Identify which cell holds the provided text, then report its [x, y] central coordinate. 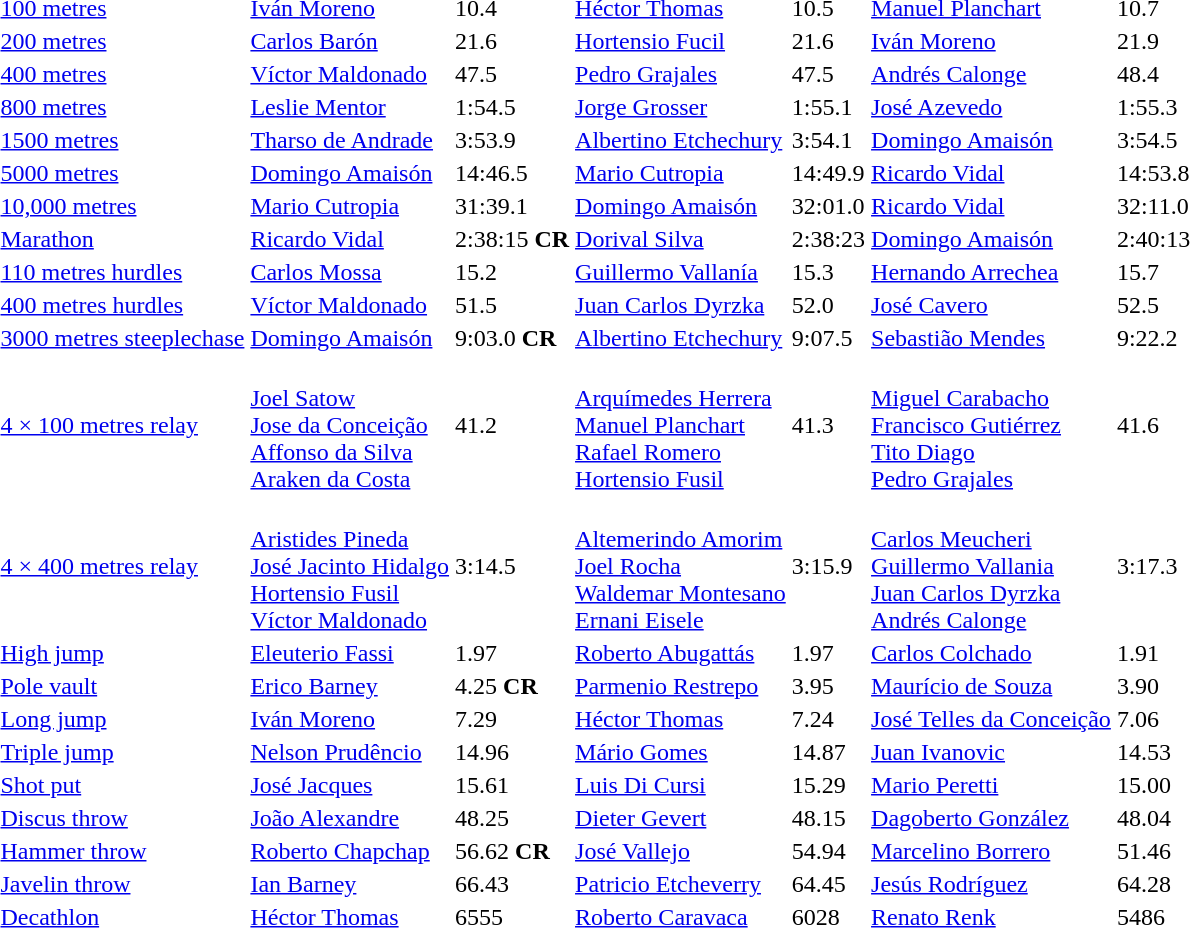
3:15.9 [828, 566]
José Telles da Conceição [992, 719]
Marcelino Borrero [992, 851]
3:54.1 [828, 140]
Guillermo Vallanía [681, 272]
3.95 [828, 686]
Ian Barney [350, 884]
51.5 [512, 305]
9:07.5 [828, 338]
Hernando Arrechea [992, 272]
48.25 [512, 818]
41.3 [828, 425]
4.25 CR [512, 686]
52.0 [828, 305]
Aristides PinedaJosé Jacinto HidalgoHortensio FusilVíctor Maldonado [350, 566]
31:39.1 [512, 206]
Dagoberto González [992, 818]
Mario Peretti [992, 785]
Maurício de Souza [992, 686]
Eleuterio Fassi [350, 653]
56.62 CR [512, 851]
Jesús Rodríguez [992, 884]
Mário Gomes [681, 752]
Carlos Barón [350, 41]
Parmenio Restrepo [681, 686]
48.15 [828, 818]
Arquímedes HerreraManuel PlanchartRafael RomeroHortensio Fusil [681, 425]
9:03.0 CR [512, 338]
64.45 [828, 884]
Luis Di Cursi [681, 785]
66.43 [512, 884]
Jorge Grosser [681, 107]
José Vallejo [681, 851]
Dorival Silva [681, 239]
14.96 [512, 752]
José Cavero [992, 305]
2:38:15 CR [512, 239]
Tharso de Andrade [350, 140]
Dieter Gevert [681, 818]
54.94 [828, 851]
Nelson Prudêncio [350, 752]
Roberto Abugattás [681, 653]
Juan Carlos Dyrzka [681, 305]
Pedro Grajales [681, 74]
José Jacques [350, 785]
15.3 [828, 272]
Carlos Colchado [992, 653]
Héctor Thomas [681, 719]
Erico Barney [350, 686]
7.24 [828, 719]
Leslie Mentor [350, 107]
Andrés Calonge [992, 74]
32:01.0 [828, 206]
Hortensio Fucil [681, 41]
1:54.5 [512, 107]
Sebastião Mendes [992, 338]
João Alexandre [350, 818]
15.29 [828, 785]
14.87 [828, 752]
Joel SatowJose da ConceiçãoAffonso da SilvaAraken da Costa [350, 425]
41.2 [512, 425]
Juan Ivanovic [992, 752]
Carlos MeucheriGuillermo VallaniaJuan Carlos DyrzkaAndrés Calonge [992, 566]
15.2 [512, 272]
Roberto Chapchap [350, 851]
José Azevedo [992, 107]
3:14.5 [512, 566]
Miguel CarabachoFrancisco GutiérrezTito DiagoPedro Grajales [992, 425]
Carlos Mossa [350, 272]
1:55.1 [828, 107]
Altemerindo AmorimJoel RochaWaldemar MontesanoErnani Eisele [681, 566]
14:49.9 [828, 173]
Patricio Etcheverry [681, 884]
2:38:23 [828, 239]
14:46.5 [512, 173]
15.61 [512, 785]
7.29 [512, 719]
3:53.9 [512, 140]
